Capture the cell that displays the provided text and extract its (X, Y) central coordinate. 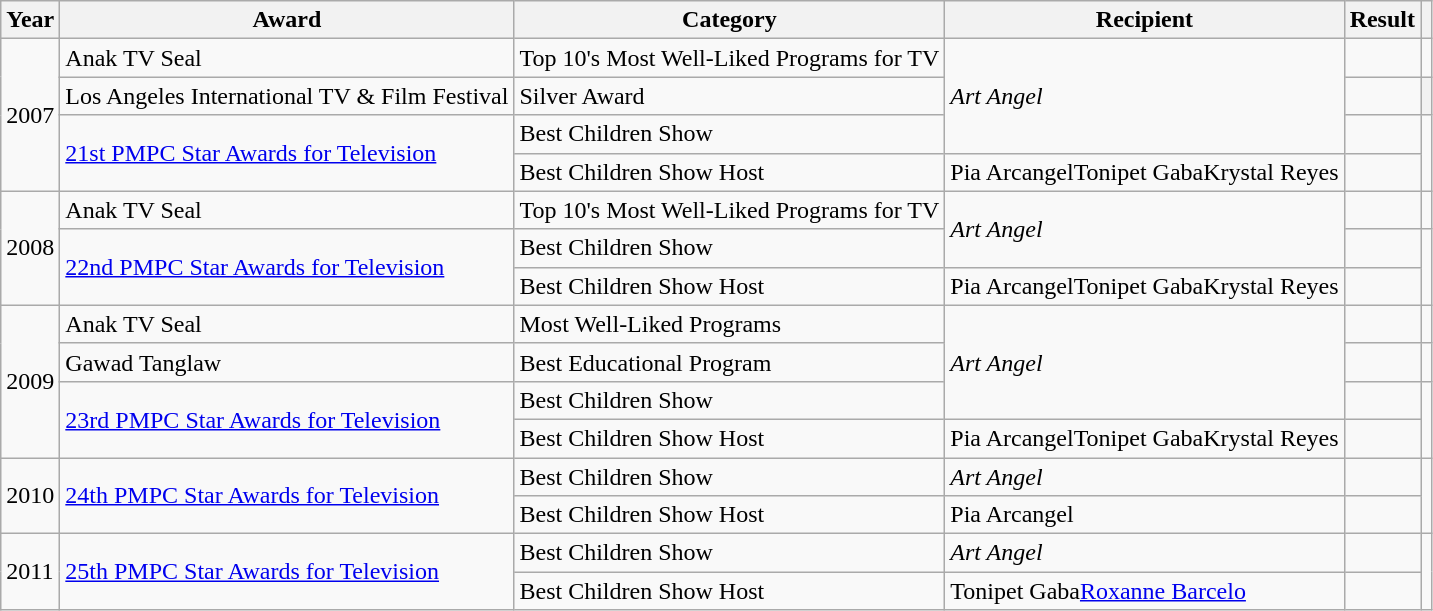
2007 (30, 115)
Recipient (1144, 20)
2009 (30, 381)
Most Well-Liked Programs (730, 324)
Silver Award (730, 96)
Tonipet GabaRoxanne Barcelo (1144, 591)
Gawad Tanglaw (287, 362)
Pia Arcangel (1144, 515)
21st PMPC Star Awards for Television (287, 153)
2010 (30, 496)
Year (30, 20)
Los Angeles International TV & Film Festival (287, 96)
2011 (30, 572)
22nd PMPC Star Awards for Television (287, 267)
2008 (30, 248)
Result (1382, 20)
23rd PMPC Star Awards for Television (287, 419)
Award (287, 20)
24th PMPC Star Awards for Television (287, 496)
Best Educational Program (730, 362)
25th PMPC Star Awards for Television (287, 572)
Category (730, 20)
